Pinpoint the cell where the given text exists, returning its [X, Y] midpoint coordinate. 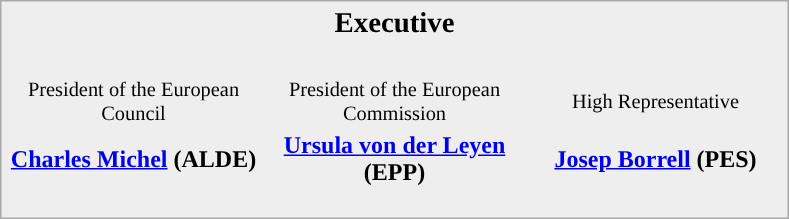
President of the European Commission [395, 102]
President of the European Council [133, 102]
Executive [394, 22]
High Representative [655, 102]
Josep Borrell (PES) [655, 172]
Charles Michel (ALDE) [133, 172]
Ursula von der Leyen (EPP) [395, 172]
